Search for the cell housing the specified text and yield its (X, Y) center coordinate. 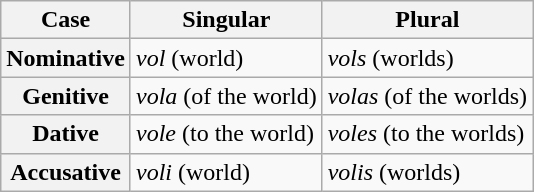
vol (world) (226, 58)
Nominative (66, 58)
Case (66, 20)
voli (world) (226, 172)
voles (to the worlds) (427, 134)
Plural (427, 20)
Dative (66, 134)
vols (worlds) (427, 58)
Accusative (66, 172)
vola (of the world) (226, 96)
Singular (226, 20)
Genitive (66, 96)
vole (to the world) (226, 134)
volis (worlds) (427, 172)
volas (of the worlds) (427, 96)
